Find where the given text appears and provide that cell's center as (x, y) coordinate. 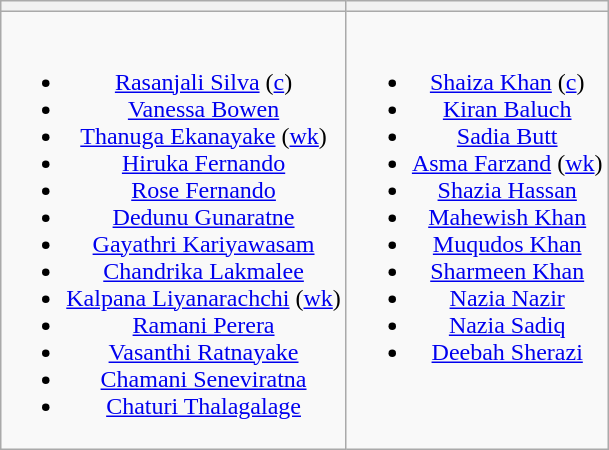
Shaiza Khan (c)Kiran BaluchSadia ButtAsma Farzand (wk)Shazia HassanMahewish KhanMuqudos KhanSharmeen KhanNazia NazirNazia SadiqDeebah Sherazi (477, 230)
